Find where the given text appears and provide that cell's center as [x, y] coordinate. 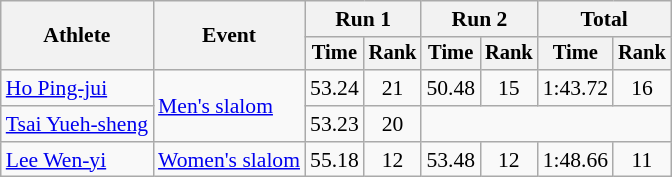
Event [229, 36]
Tsai Yueh-sheng [77, 124]
Athlete [77, 36]
Ho Ping-jui [77, 88]
20 [393, 124]
53.24 [334, 88]
Men's slalom [229, 106]
16 [642, 88]
53.23 [334, 124]
Total [604, 19]
Run 1 [363, 19]
15 [509, 88]
Run 2 [479, 19]
21 [393, 88]
1:43.72 [576, 88]
50.48 [450, 88]
